For the text-containing cell, return its midpoint in (x, y) coordinate format. 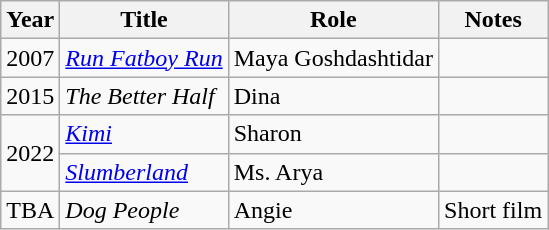
Kimi (144, 134)
Sharon (333, 134)
Dog People (144, 210)
2007 (30, 58)
2022 (30, 153)
Year (30, 20)
Maya Goshdashtidar (333, 58)
Ms. Arya (333, 172)
Run Fatboy Run (144, 58)
Notes (494, 20)
Dina (333, 96)
Title (144, 20)
The Better Half (144, 96)
Role (333, 20)
Slumberland (144, 172)
2015 (30, 96)
Angie (333, 210)
Short film (494, 210)
TBA (30, 210)
